Output the [X, Y] coordinate of the center of the cell containing the given text.  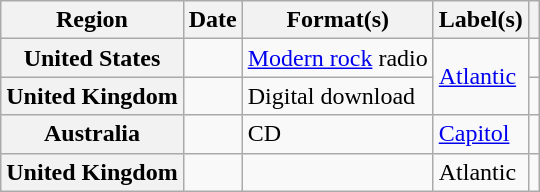
Capitol [480, 134]
United States [92, 58]
Date [212, 20]
Label(s) [480, 20]
Region [92, 20]
Modern rock radio [338, 58]
CD [338, 134]
Format(s) [338, 20]
Digital download [338, 96]
Australia [92, 134]
